Identify which cell holds the provided text, then report its [x, y] central coordinate. 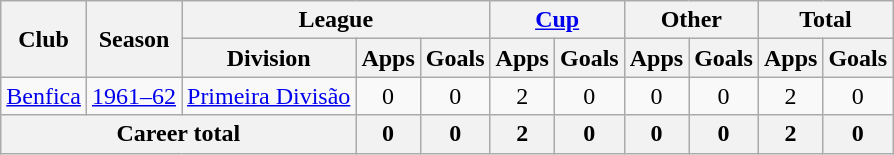
Primeira Divisão [269, 96]
Division [269, 58]
League [336, 20]
Season [134, 39]
Benfica [44, 96]
Total [825, 20]
Cup [557, 20]
Career total [178, 134]
Club [44, 39]
1961–62 [134, 96]
Other [691, 20]
